Capture the cell that displays the provided text and extract its [X, Y] central coordinate. 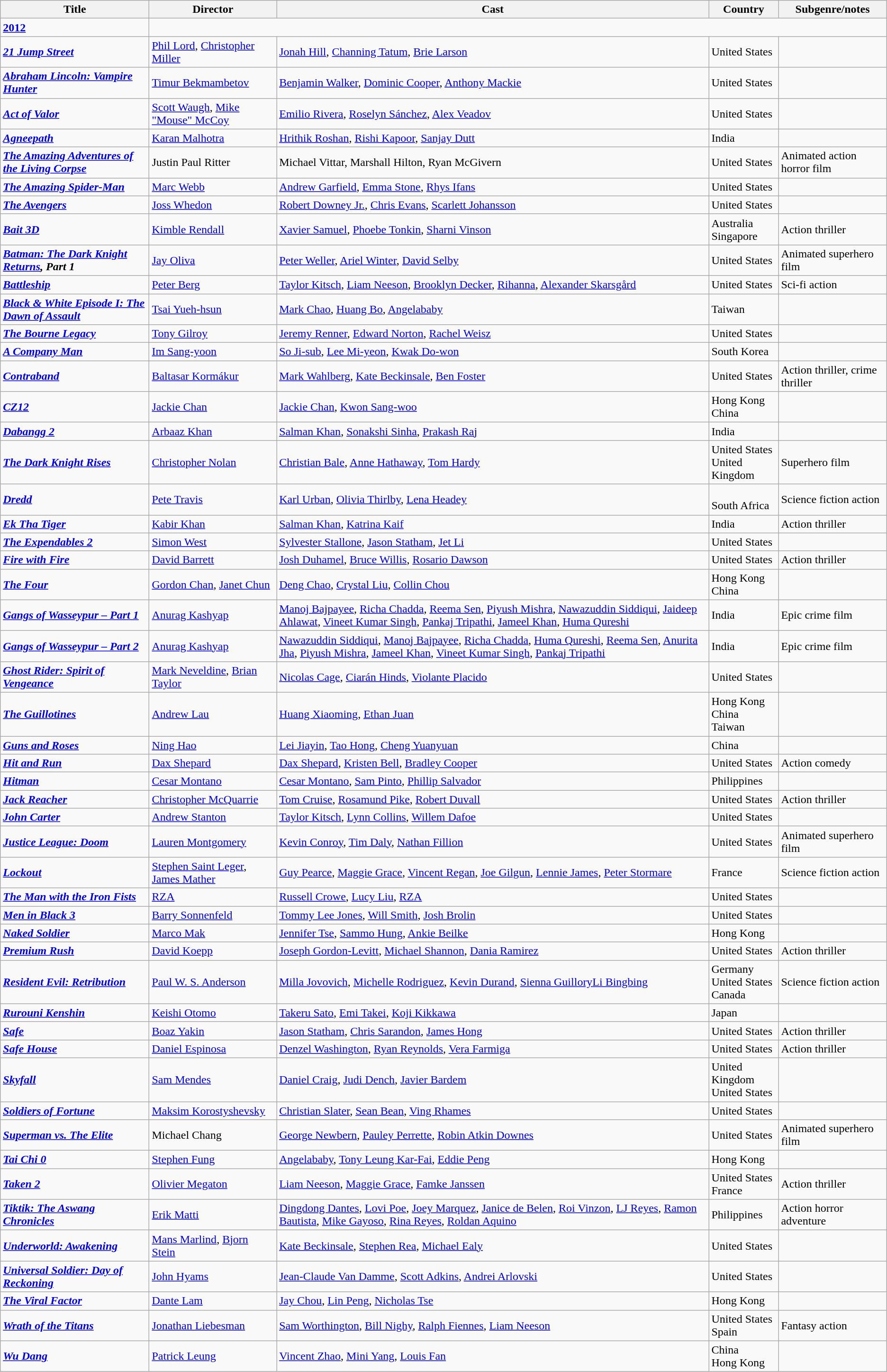
George Newbern, Pauley Perrette, Robin Atkin Downes [493, 1135]
Abraham Lincoln: Vampire Hunter [75, 82]
Barry Sonnenfeld [213, 915]
United StatesSpain [744, 1326]
Lei Jiayin, Tao Hong, Cheng Yuanyuan [493, 745]
Tsai Yueh-hsun [213, 309]
Taylor Kitsch, Lynn Collins, Willem Dafoe [493, 817]
Skyfall [75, 1079]
Hitman [75, 781]
Lauren Montgomery [213, 842]
The Dark Knight Rises [75, 462]
Country [744, 9]
Guy Pearce, Maggie Grace, Vincent Regan, Joe Gilgun, Lennie James, Peter Stormare [493, 872]
Safe [75, 1031]
David Barrett [213, 560]
Justin Paul Ritter [213, 162]
CZ12 [75, 407]
Jackie Chan [213, 407]
Jean-Claude Van Damme, Scott Adkins, Andrei Arlovski [493, 1276]
Sci-fi action [833, 284]
Battleship [75, 284]
Christian Slater, Sean Bean, Ving Rhames [493, 1111]
Takeru Sato, Emi Takei, Koji Kikkawa [493, 1013]
Josh Duhamel, Bruce Willis, Rosario Dawson [493, 560]
Dax Shepard [213, 763]
Jason Statham, Chris Sarandon, James Hong [493, 1031]
Michael Vittar, Marshall Hilton, Ryan McGivern [493, 162]
Ning Hao [213, 745]
Salman Khan, Sonakshi Sinha, Prakash Raj [493, 431]
Tommy Lee Jones, Will Smith, Josh Brolin [493, 915]
Daniel Espinosa [213, 1049]
United KingdomUnited States [744, 1079]
Patrick Leung [213, 1356]
Stephen Fung [213, 1160]
Subgenre/notes [833, 9]
Kabir Khan [213, 524]
The Amazing Spider-Man [75, 187]
Marc Webb [213, 187]
Timur Bekmambetov [213, 82]
Andrew Stanton [213, 817]
Sam Mendes [213, 1079]
Mark Chao, Huang Bo, Angelababy [493, 309]
So Ji-sub, Lee Mi-yeon, Kwak Do-won [493, 352]
Agneepath [75, 138]
South Africa [744, 500]
Peter Berg [213, 284]
The Bourne Legacy [75, 334]
Marco Mak [213, 933]
Naked Soldier [75, 933]
Daniel Craig, Judi Dench, Javier Bardem [493, 1079]
Action thriller, crime thriller [833, 376]
Phil Lord, Christopher Miller [213, 52]
Keishi Otomo [213, 1013]
Justice League: Doom [75, 842]
Gangs of Wasseypur – Part 2 [75, 646]
Mans Marlind, Bjorn Stein [213, 1246]
Jack Reacher [75, 799]
Arbaaz Khan [213, 431]
Soldiers of Fortune [75, 1111]
Milla Jovovich, Michelle Rodriguez, Kevin Durand, Sienna GuilloryLi Bingbing [493, 982]
The Four [75, 584]
Jay Chou, Lin Peng, Nicholas Tse [493, 1301]
AustraliaSingapore [744, 229]
Joseph Gordon-Levitt, Michael Shannon, Dania Ramirez [493, 951]
Andrew Garfield, Emma Stone, Rhys Ifans [493, 187]
Director [213, 9]
Karl Urban, Olivia Thirlby, Lena Headey [493, 500]
Taylor Kitsch, Liam Neeson, Brooklyn Decker, Rihanna, Alexander Skarsgård [493, 284]
Ek Tha Tiger [75, 524]
The Avengers [75, 205]
Robert Downey Jr., Chris Evans, Scarlett Johansson [493, 205]
Mark Wahlberg, Kate Beckinsale, Ben Foster [493, 376]
Superman vs. The Elite [75, 1135]
Jonathan Liebesman [213, 1326]
Jackie Chan, Kwon Sang-woo [493, 407]
Dredd [75, 500]
Mark Neveldine, Brian Taylor [213, 677]
John Hyams [213, 1276]
Safe House [75, 1049]
Salman Khan, Katrina Kaif [493, 524]
The Man with the Iron Fists [75, 897]
Superhero film [833, 462]
United StatesFrance [744, 1184]
Sylvester Stallone, Jason Statham, Jet Li [493, 542]
Japan [744, 1013]
Lockout [75, 872]
Michael Chang [213, 1135]
Cast [493, 9]
China [744, 745]
2012 [75, 27]
Benjamin Walker, Dominic Cooper, Anthony Mackie [493, 82]
Action comedy [833, 763]
Nicolas Cage, Ciarán Hinds, Violante Placido [493, 677]
Hrithik Roshan, Rishi Kapoor, Sanjay Dutt [493, 138]
Dax Shepard, Kristen Bell, Bradley Cooper [493, 763]
Christopher McQuarrie [213, 799]
Resident Evil: Retribution [75, 982]
Underworld: Awakening [75, 1246]
Animated action horror film [833, 162]
Pete Travis [213, 500]
Wu Dang [75, 1356]
John Carter [75, 817]
Kimble Rendall [213, 229]
Denzel Washington, Ryan Reynolds, Vera Farmiga [493, 1049]
The Guillotines [75, 714]
RZA [213, 897]
A Company Man [75, 352]
Erik Matti [213, 1215]
United StatesUnited Kingdom [744, 462]
Scott Waugh, Mike "Mouse" McCoy [213, 114]
Gordon Chan, Janet Chun [213, 584]
Contraband [75, 376]
Liam Neeson, Maggie Grace, Famke Janssen [493, 1184]
The Viral Factor [75, 1301]
Simon West [213, 542]
Wrath of the Titans [75, 1326]
Dabangg 2 [75, 431]
The Expendables 2 [75, 542]
Guns and Roses [75, 745]
Christopher Nolan [213, 462]
Act of Valor [75, 114]
Fire with Fire [75, 560]
Title [75, 9]
Andrew Lau [213, 714]
Black & White Episode I: The Dawn of Assault [75, 309]
The Amazing Adventures of the Living Corpse [75, 162]
Christian Bale, Anne Hathaway, Tom Hardy [493, 462]
Tom Cruise, Rosamund Pike, Robert Duvall [493, 799]
Ghost Rider: Spirit of Vengeance [75, 677]
Jennifer Tse, Sammo Hung, Ankie Beilke [493, 933]
Bait 3D [75, 229]
Dante Lam [213, 1301]
Emilio Rivera, Roselyn Sánchez, Alex Veadov [493, 114]
Hong KongChinaTaiwan [744, 714]
Paul W. S. Anderson [213, 982]
David Koepp [213, 951]
Deng Chao, Crystal Liu, Collin Chou [493, 584]
Taiwan [744, 309]
Dingdong Dantes, Lovi Poe, Joey Marquez, Janice de Belen, Roi Vinzon, LJ Reyes, Ramon Bautista, Mike Gayoso, Rina Reyes, Roldan Aquino [493, 1215]
Vincent Zhao, Mini Yang, Louis Fan [493, 1356]
Olivier Megaton [213, 1184]
Russell Crowe, Lucy Liu, RZA [493, 897]
Maksim Korostyshevsky [213, 1111]
Cesar Montano, Sam Pinto, Phillip Salvador [493, 781]
ChinaHong Kong [744, 1356]
Boaz Yakin [213, 1031]
Tai Chi 0 [75, 1160]
Kevin Conroy, Tim Daly, Nathan Fillion [493, 842]
Taken 2 [75, 1184]
South Korea [744, 352]
Kate Beckinsale, Stephen Rea, Michael Ealy [493, 1246]
Tiktik: The Aswang Chronicles [75, 1215]
Tony Gilroy [213, 334]
Hit and Run [75, 763]
Xavier Samuel, Phoebe Tonkin, Sharni Vinson [493, 229]
Premium Rush [75, 951]
Im Sang-yoon [213, 352]
21 Jump Street [75, 52]
Gangs of Wasseypur – Part 1 [75, 615]
Angelababy, Tony Leung Kar-Fai, Eddie Peng [493, 1160]
Fantasy action [833, 1326]
Baltasar Kormákur [213, 376]
Karan Malhotra [213, 138]
GermanyUnited StatesCanada [744, 982]
Jeremy Renner, Edward Norton, Rachel Weisz [493, 334]
Joss Whedon [213, 205]
Stephen Saint Leger, James Mather [213, 872]
Rurouni Kenshin [75, 1013]
Batman: The Dark Knight Returns, Part 1 [75, 260]
Action horror adventure [833, 1215]
Jonah Hill, Channing Tatum, Brie Larson [493, 52]
Cesar Montano [213, 781]
France [744, 872]
Huang Xiaoming, Ethan Juan [493, 714]
Universal Soldier: Day of Reckoning [75, 1276]
Sam Worthington, Bill Nighy, Ralph Fiennes, Liam Neeson [493, 1326]
Men in Black 3 [75, 915]
Jay Oliva [213, 260]
Peter Weller, Ariel Winter, David Selby [493, 260]
